Find where the given text appears and provide that cell's center as (X, Y) coordinate. 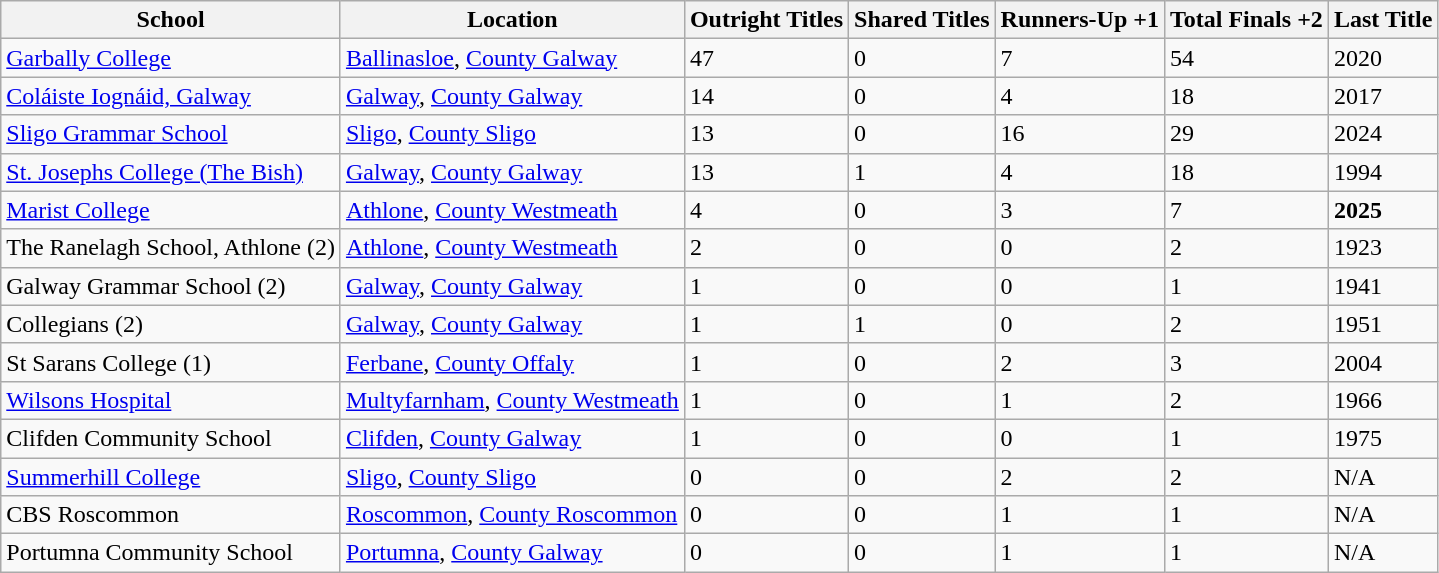
Sligo Grammar School (171, 134)
1951 (1383, 324)
2020 (1383, 58)
Collegians (2) (171, 324)
54 (1246, 58)
Garbally College (171, 58)
Shared Titles (922, 20)
Clifden Community School (171, 438)
1923 (1383, 248)
Total Finals +2 (1246, 20)
Ballinasloe, County Galway (512, 58)
Summerhill College (171, 477)
CBS Roscommon (171, 515)
Coláiste Iognáid, Galway (171, 96)
2025 (1383, 210)
Runners-Up +1 (1080, 20)
The Ranelagh School, Athlone (2) (171, 248)
2004 (1383, 362)
Marist College (171, 210)
2024 (1383, 134)
1941 (1383, 286)
Galway Grammar School (2) (171, 286)
Portumna Community School (171, 553)
Ferbane, County Offaly (512, 362)
47 (766, 58)
School (171, 20)
Clifden, County Galway (512, 438)
29 (1246, 134)
2017 (1383, 96)
Last Title (1383, 20)
St. Josephs College (The Bish) (171, 172)
Location (512, 20)
Wilsons Hospital (171, 400)
Multyfarnham, County Westmeath (512, 400)
16 (1080, 134)
1966 (1383, 400)
St Sarans College (1) (171, 362)
1994 (1383, 172)
Roscommon, County Roscommon (512, 515)
Outright Titles (766, 20)
Portumna, County Galway (512, 553)
1975 (1383, 438)
14 (766, 96)
